Output the [x, y] coordinate of the center of the cell containing the given text.  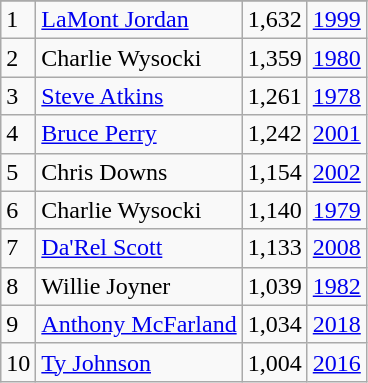
Bruce Perry [139, 134]
Steve Atkins [139, 96]
1978 [336, 96]
1,039 [274, 286]
4 [18, 134]
2 [18, 58]
2016 [336, 362]
LaMont Jordan [139, 20]
2002 [336, 172]
1,359 [274, 58]
1999 [336, 20]
1,004 [274, 362]
10 [18, 362]
1,140 [274, 210]
2018 [336, 324]
2008 [336, 248]
8 [18, 286]
1 [18, 20]
1982 [336, 286]
1,632 [274, 20]
3 [18, 96]
1,261 [274, 96]
1980 [336, 58]
7 [18, 248]
5 [18, 172]
6 [18, 210]
Anthony McFarland [139, 324]
9 [18, 324]
Willie Joyner [139, 286]
Chris Downs [139, 172]
1,242 [274, 134]
1,133 [274, 248]
1,154 [274, 172]
1,034 [274, 324]
Ty Johnson [139, 362]
2001 [336, 134]
Da'Rel Scott [139, 248]
1979 [336, 210]
